Provide the [X, Y] coordinate of the cell's center where the given text is located.  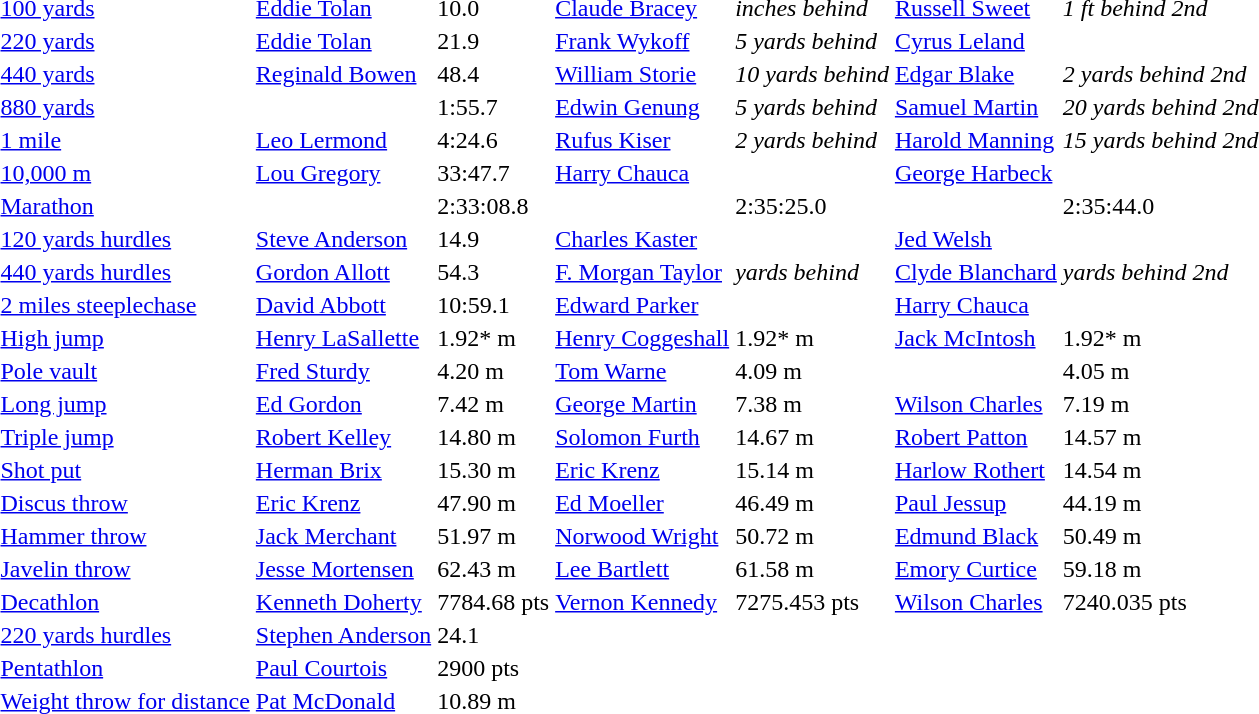
51.97 m [494, 536]
14.67 m [812, 437]
Jack McIntosh [976, 338]
2900 pts [494, 668]
50.72 m [812, 536]
Robert Patton [976, 437]
Fred Sturdy [343, 371]
yards behind [812, 272]
Cyrus Leland [976, 41]
4.20 m [494, 371]
George Martin [642, 404]
Lee Bartlett [642, 569]
Emory Curtice [976, 569]
Henry Coggeshall [642, 338]
62.43 m [494, 569]
47.90 m [494, 503]
48.4 [494, 74]
F. Morgan Taylor [642, 272]
7275.453 pts [812, 602]
Edwin Genung [642, 107]
21.9 [494, 41]
10:59.1 [494, 305]
Edward Parker [642, 305]
Edgar Blake [976, 74]
24.1 [494, 635]
Ed Moeller [642, 503]
Jesse Mortensen [343, 569]
Charles Kaster [642, 239]
2 yards behind [812, 140]
Samuel Martin [976, 107]
7.42 m [494, 404]
46.49 m [812, 503]
William Storie [642, 74]
33:47.7 [494, 173]
Harlow Rothert [976, 470]
2:35:25.0 [812, 206]
15.14 m [812, 470]
Jack Merchant [343, 536]
George Harbeck [976, 173]
Lou Gregory [343, 173]
4:24.6 [494, 140]
Clyde Blanchard [976, 272]
Stephen Anderson [343, 635]
7784.68 pts [494, 602]
Robert Kelley [343, 437]
Paul Jessup [976, 503]
Leo Lermond [343, 140]
Ed Gordon [343, 404]
Tom Warne [642, 371]
7.38 m [812, 404]
Norwood Wright [642, 536]
14.9 [494, 239]
2:33:08.8 [494, 206]
10 yards behind [812, 74]
Rufus Kiser [642, 140]
Vernon Kennedy [642, 602]
Solomon Furth [642, 437]
Eddie Tolan [343, 41]
David Abbott [343, 305]
Jed Welsh [976, 239]
Reginald Bowen [343, 74]
15.30 m [494, 470]
Harold Manning [976, 140]
61.58 m [812, 569]
Kenneth Doherty [343, 602]
Paul Courtois [343, 668]
Frank Wykoff [642, 41]
4.09 m [812, 371]
Henry LaSallette [343, 338]
14.80 m [494, 437]
Gordon Allott [343, 272]
1:55.7 [494, 107]
Steve Anderson [343, 239]
Edmund Black [976, 536]
Herman Brix [343, 470]
54.3 [494, 272]
